Capture the cell that displays the provided text and extract its [x, y] central coordinate. 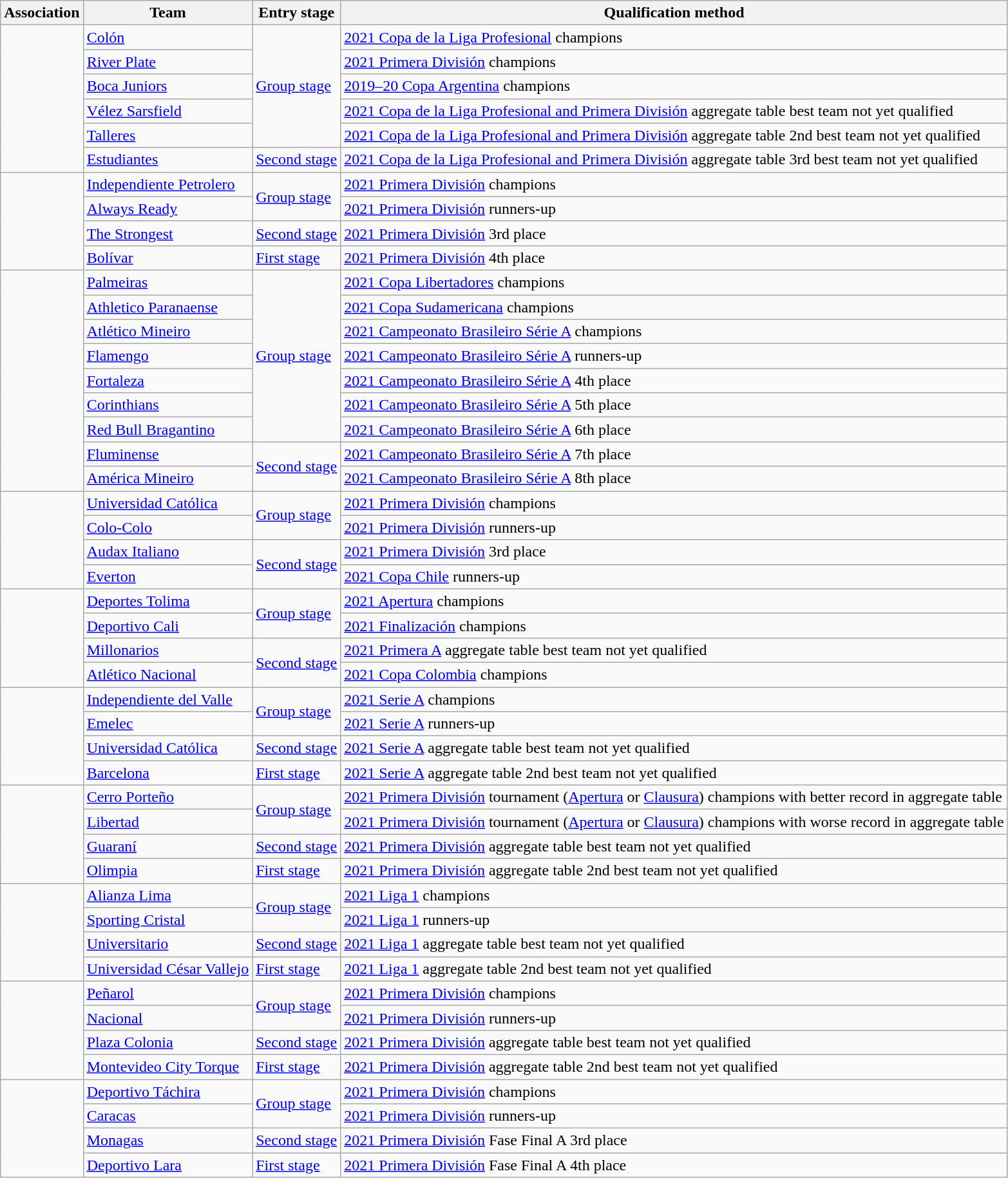
2021 Campeonato Brasileiro Série A 4th place [674, 381]
2021 Copa Chile runners-up [674, 576]
2021 Primera División Fase Final A 3rd place [674, 1141]
2021 Campeonato Brasileiro Série A champions [674, 332]
Libertad [167, 822]
Corinthians [167, 405]
Barcelona [167, 773]
Team [167, 13]
Olimpia [167, 871]
Independiente Petrolero [167, 184]
Deportivo Táchira [167, 1092]
2021 Primera División Fase Final A 4th place [674, 1165]
Association [42, 13]
Qualification method [674, 13]
Estudiantes [167, 160]
Plaza Colonia [167, 1042]
Boca Juniors [167, 86]
2021 Primera División tournament (Apertura or Clausura) champions with better record in aggregate table [674, 797]
2021 Primera A aggregate table best team not yet qualified [674, 650]
2021 Copa de la Liga Profesional and Primera División aggregate table best team not yet qualified [674, 111]
2021 Liga 1 aggregate table best team not yet qualified [674, 944]
Monagas [167, 1141]
Fortaleza [167, 381]
Deportivo Lara [167, 1165]
Sporting Cristal [167, 920]
Alianza Lima [167, 895]
Montevideo City Torque [167, 1067]
2019–20 Copa Argentina champions [674, 86]
2021 Copa Sudamericana champions [674, 307]
Guaraní [167, 846]
River Plate [167, 62]
América Mineiro [167, 479]
Entry stage [296, 13]
2021 Campeonato Brasileiro Série A runners-up [674, 356]
2021 Serie A aggregate table best team not yet qualified [674, 748]
Universidad César Vallejo [167, 969]
Vélez Sarsfield [167, 111]
2021 Serie A champions [674, 699]
Caracas [167, 1116]
2021 Apertura champions [674, 601]
Colo-Colo [167, 527]
Deportes Tolima [167, 601]
2021 Campeonato Brasileiro Série A 7th place [674, 454]
2021 Copa de la Liga Profesional and Primera División aggregate table 2nd best team not yet qualified [674, 135]
2021 Liga 1 champions [674, 895]
Cerro Porteño [167, 797]
Red Bull Bragantino [167, 430]
Universitario [167, 944]
2021 Copa de la Liga Profesional and Primera División aggregate table 3rd best team not yet qualified [674, 160]
Peñarol [167, 993]
2021 Serie A aggregate table 2nd best team not yet qualified [674, 773]
2021 Copa Libertadores champions [674, 282]
Fluminense [167, 454]
2021 Liga 1 runners-up [674, 920]
2021 Finalización champions [674, 625]
Colón [167, 37]
Audax Italiano [167, 552]
Flamengo [167, 356]
Millonarios [167, 650]
Deportivo Cali [167, 625]
Nacional [167, 1018]
Emelec [167, 724]
Athletico Paranaense [167, 307]
2021 Campeonato Brasileiro Série A 5th place [674, 405]
Palmeiras [167, 282]
2021 Liga 1 aggregate table 2nd best team not yet qualified [674, 969]
2021 Copa de la Liga Profesional champions [674, 37]
2021 Campeonato Brasileiro Série A 8th place [674, 479]
2021 Copa Colombia champions [674, 674]
Atlético Mineiro [167, 332]
Bolívar [167, 258]
2021 Primera División tournament (Apertura or Clausura) champions with worse record in aggregate table [674, 822]
Always Ready [167, 209]
Atlético Nacional [167, 674]
Talleres [167, 135]
Everton [167, 576]
2021 Campeonato Brasileiro Série A 6th place [674, 430]
Independiente del Valle [167, 699]
2021 Serie A runners-up [674, 724]
The Strongest [167, 233]
2021 Primera División 4th place [674, 258]
